Provide the (X, Y) coordinate of the cell's center where the given text is located.  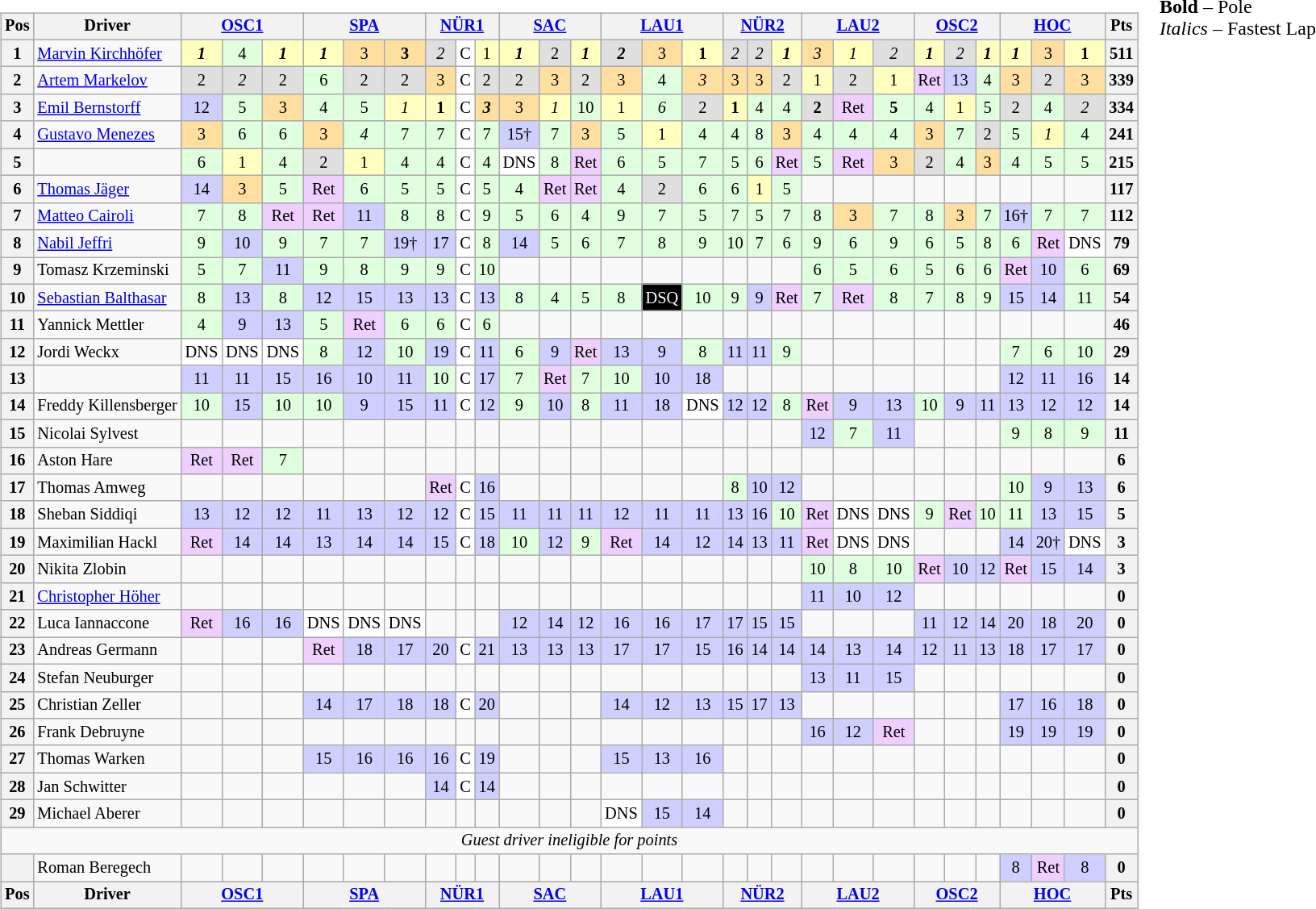
112 (1122, 216)
Nikita Zlobin (106, 569)
215 (1122, 162)
Artem Markelov (106, 81)
23 (17, 651)
Matteo Cairoli (106, 216)
26 (17, 732)
19† (405, 244)
Marvin Kirchhöfer (106, 53)
Thomas Amweg (106, 488)
Thomas Jäger (106, 190)
Luca Iannaccone (106, 623)
Frank Debruyne (106, 732)
Sheban Siddiqi (106, 515)
Nabil Jeffri (106, 244)
Roman Beregech (106, 868)
22 (17, 623)
Andreas Germann (106, 651)
Gustavo Menezes (106, 135)
339 (1122, 81)
46 (1122, 325)
27 (17, 759)
24 (17, 678)
16† (1016, 216)
69 (1122, 271)
15† (519, 135)
DSQ (662, 298)
511 (1122, 53)
79 (1122, 244)
20† (1048, 542)
117 (1122, 190)
Emil Bernstorff (106, 108)
Christopher Höher (106, 596)
Guest driver ineligible for points (569, 840)
Jan Schwitter (106, 786)
Sebastian Balthasar (106, 298)
Aston Hare (106, 461)
Nicolai Sylvest (106, 433)
25 (17, 705)
Stefan Neuburger (106, 678)
Tomasz Krzeminski (106, 271)
Christian Zeller (106, 705)
Maximilian Hackl (106, 542)
334 (1122, 108)
28 (17, 786)
Freddy Killensberger (106, 407)
Jordi Weckx (106, 352)
Michael Aberer (106, 814)
54 (1122, 298)
241 (1122, 135)
Yannick Mettler (106, 325)
Thomas Warken (106, 759)
